Return the [x, y] coordinate for the center point of the cell that contains the specified text.  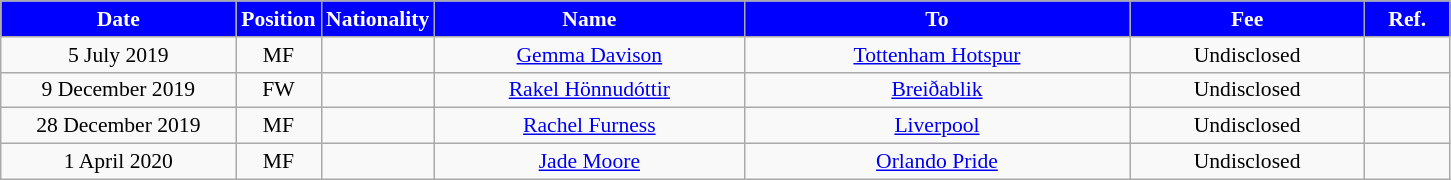
Gemma Davison [589, 55]
Date [118, 19]
1 April 2020 [118, 162]
Nationality [378, 19]
9 December 2019 [118, 90]
Jade Moore [589, 162]
Orlando Pride [936, 162]
FW [278, 90]
Position [278, 19]
Rakel Hönnudóttir [589, 90]
5 July 2019 [118, 55]
28 December 2019 [118, 126]
Name [589, 19]
Tottenham Hotspur [936, 55]
Liverpool [936, 126]
Breiðablik [936, 90]
Ref. [1408, 19]
Rachel Furness [589, 126]
To [936, 19]
Fee [1248, 19]
